Locate the cell with the specified text and output its [x, y] center coordinate. 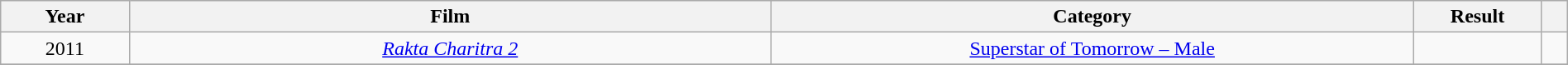
Film [450, 17]
Year [65, 17]
Category [1092, 17]
Result [1477, 17]
Rakta Charitra 2 [450, 48]
2011 [65, 48]
Superstar of Tomorrow – Male [1092, 48]
